Detect which cell encompasses the target text, then output its [x, y] center coordinate. 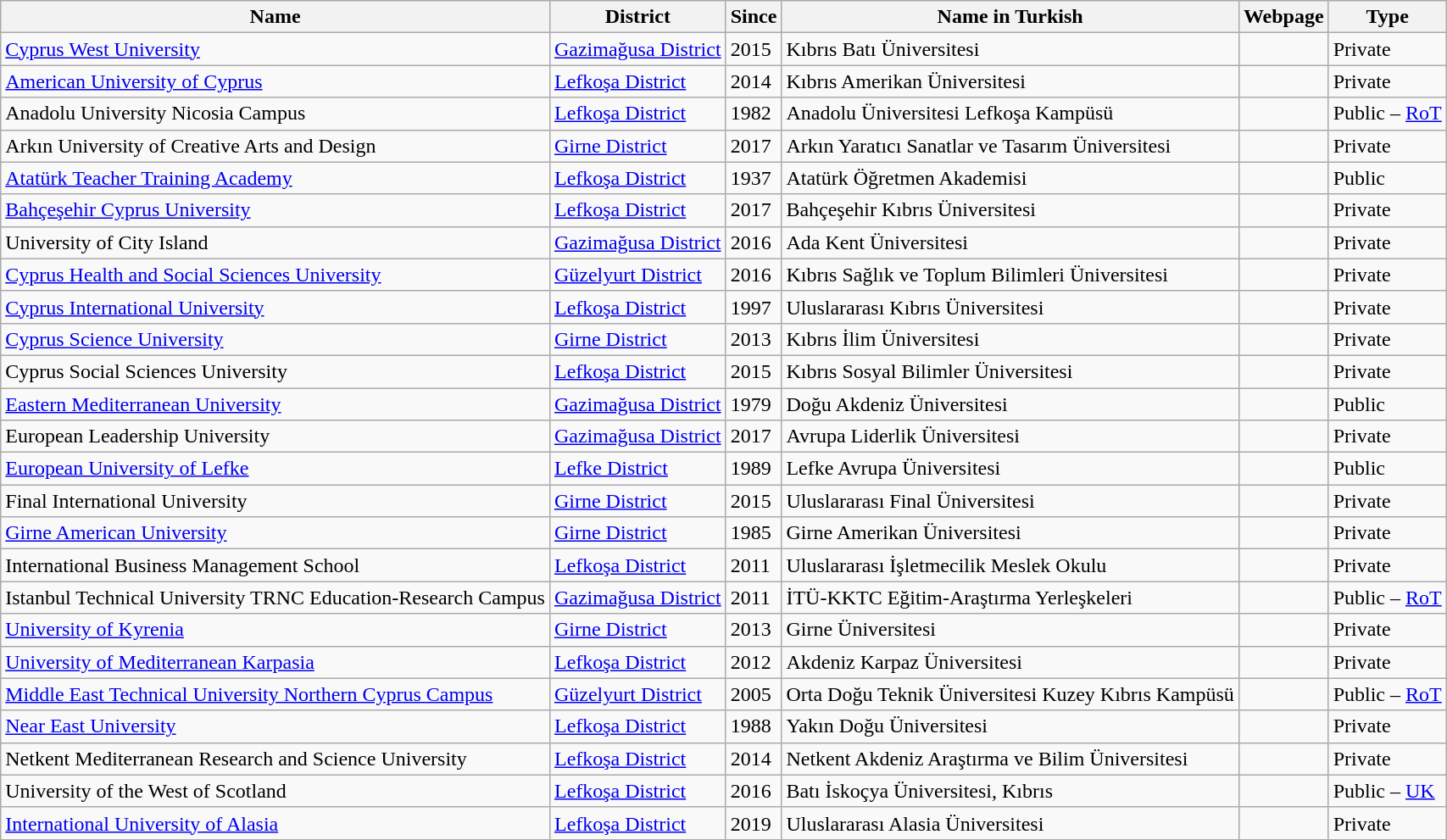
Since [754, 17]
Batı İskoçya Üniversitesi, Kıbrıs [1010, 791]
Uluslararası Alasia Üniversitesi [1010, 823]
Near East University [275, 726]
University of Kyrenia [275, 630]
Kıbrıs Sosyal Bilimler Üniversitesi [1010, 371]
Netkent Akdeniz Araştırma ve Bilim Üniversitesi [1010, 759]
Yakın Doğu Üniversitesi [1010, 726]
Uluslararası Final Üniversitesi [1010, 501]
Name [275, 17]
Arkın Yaratıcı Sanatlar ve Tasarım Üniversitesi [1010, 146]
International University of Alasia [275, 823]
Lefke Avrupa Üniversitesi [1010, 469]
Cyprus Science University [275, 339]
Bahçeşehir Cyprus University [275, 210]
2005 [754, 694]
Lefke District [637, 469]
Kıbrıs Amerikan Üniversitesi [1010, 81]
Uluslararası İşletmecilik Meslek Okulu [1010, 565]
Ada Kent Üniversitesi [1010, 242]
Type [1387, 17]
Bahçeşehir Kıbrıs Üniversitesi [1010, 210]
Cyprus International University [275, 307]
Avrupa Liderlik Üniversitesi [1010, 437]
1997 [754, 307]
Final International University [275, 501]
Uluslararası Kıbrıs Üniversitesi [1010, 307]
University of City Island [275, 242]
Akdeniz Karpaz Üniversitesi [1010, 662]
European University of Lefke [275, 469]
Cyprus West University [275, 49]
Arkın University of Creative Arts and Design [275, 146]
Atatürk Teacher Training Academy [275, 178]
Girne Amerikan Üniversitesi [1010, 533]
European Leadership University [275, 437]
İTÜ-KKTC Eğitim-Araştırma Yerleşkeleri [1010, 598]
University of the West of Scotland [275, 791]
1989 [754, 469]
1985 [754, 533]
Anadolu Üniversitesi Lefkoşa Kampüsü [1010, 114]
Netkent Mediterranean Research and Science University [275, 759]
Public – UK [1387, 791]
Atatürk Öğretmen Akademisi [1010, 178]
Webpage [1283, 17]
American University of Cyprus [275, 81]
Orta Doğu Teknik Üniversitesi Kuzey Kıbrıs Kampüsü [1010, 694]
Middle East Technical University Northern Cyprus Campus [275, 694]
1979 [754, 404]
1988 [754, 726]
Anadolu University Nicosia Campus [275, 114]
Cyprus Health and Social Sciences University [275, 275]
Doğu Akdeniz Üniversitesi [1010, 404]
2012 [754, 662]
Eastern Mediterranean University [275, 404]
Kıbrıs Batı Üniversitesi [1010, 49]
International Business Management School [275, 565]
2019 [754, 823]
1982 [754, 114]
District [637, 17]
Kıbrıs İlim Üniversitesi [1010, 339]
Kıbrıs Sağlık ve Toplum Bilimleri Üniversitesi [1010, 275]
Name in Turkish [1010, 17]
Istanbul Technical University TRNC Education-Research Campus [275, 598]
Girne American University [275, 533]
1937 [754, 178]
Girne Üniversitesi [1010, 630]
University of Mediterranean Karpasia [275, 662]
Cyprus Social Sciences University [275, 371]
